Locate the cell with the specified text and output its [X, Y] center coordinate. 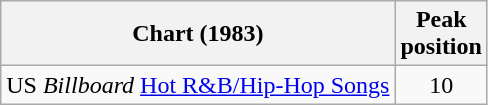
US Billboard Hot R&B/Hip-Hop Songs [198, 85]
10 [441, 85]
Chart (1983) [198, 34]
Peakposition [441, 34]
